Provide the [X, Y] coordinate of the cell's center where the given text is located.  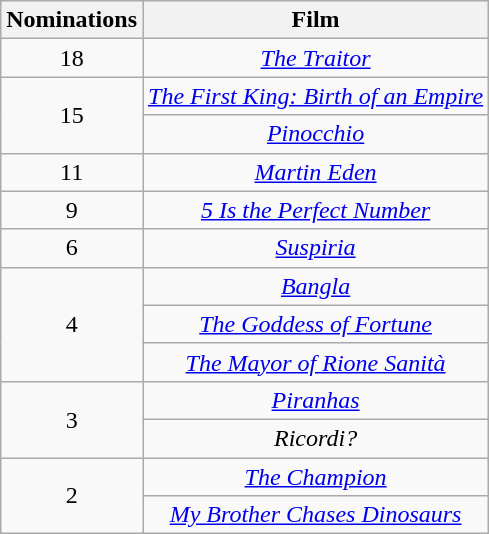
The First King: Birth of an Empire [315, 96]
15 [72, 115]
Bangla [315, 286]
6 [72, 248]
Suspiria [315, 248]
2 [72, 496]
Ricordi? [315, 438]
The Traitor [315, 58]
18 [72, 58]
The Champion [315, 477]
Pinocchio [315, 134]
The Goddess of Fortune [315, 324]
4 [72, 324]
Film [315, 20]
Martin Eden [315, 172]
9 [72, 210]
3 [72, 419]
11 [72, 172]
The Mayor of Rione Sanità [315, 362]
Nominations [72, 20]
Piranhas [315, 400]
5 Is the Perfect Number [315, 210]
My Brother Chases Dinosaurs [315, 515]
